Capture the cell that displays the provided text and extract its [x, y] central coordinate. 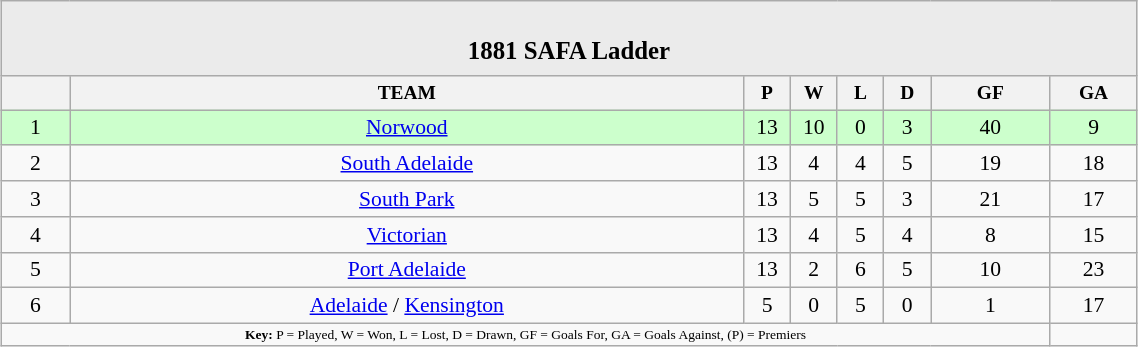
GF [990, 94]
GA [1094, 94]
18 [1094, 164]
9 [1094, 128]
21 [990, 199]
Port Adelaide [407, 270]
8 [990, 235]
TEAM [407, 94]
South Park [407, 199]
40 [990, 128]
L [860, 94]
Norwood [407, 128]
23 [1094, 270]
W [814, 94]
Adelaide / Kensington [407, 306]
Key: P = Played, W = Won, L = Lost, D = Drawn, GF = Goals For, GA = Goals Against, (P) = Premiers [526, 335]
Victorian [407, 235]
D [908, 94]
19 [990, 164]
15 [1094, 235]
South Adelaide [407, 164]
P [768, 94]
